Capture the cell that displays the provided text and extract its (x, y) central coordinate. 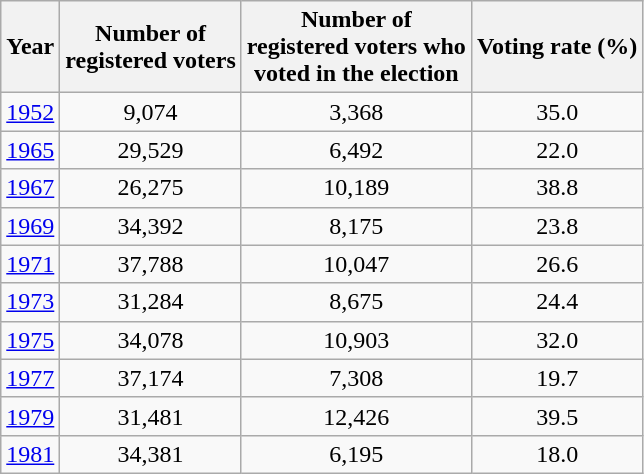
19.7 (556, 378)
34,078 (150, 340)
Number of registered voters who voted in the election (356, 47)
39.5 (556, 416)
3,368 (356, 112)
6,492 (356, 150)
26,275 (150, 188)
18.0 (556, 454)
1975 (30, 340)
31,284 (150, 302)
31,481 (150, 416)
10,903 (356, 340)
Year (30, 47)
Voting rate (%) (556, 47)
24.4 (556, 302)
34,381 (150, 454)
8,175 (356, 226)
26.6 (556, 264)
29,529 (150, 150)
1965 (30, 150)
23.8 (556, 226)
32.0 (556, 340)
22.0 (556, 150)
37,174 (150, 378)
1973 (30, 302)
7,308 (356, 378)
34,392 (150, 226)
10,047 (356, 264)
1971 (30, 264)
10,189 (356, 188)
38.8 (556, 188)
1967 (30, 188)
Number of registered voters (150, 47)
1977 (30, 378)
37,788 (150, 264)
6,195 (356, 454)
1979 (30, 416)
1981 (30, 454)
8,675 (356, 302)
1952 (30, 112)
35.0 (556, 112)
1969 (30, 226)
9,074 (150, 112)
12,426 (356, 416)
